Return [x, y] of the center of cell containing provided text 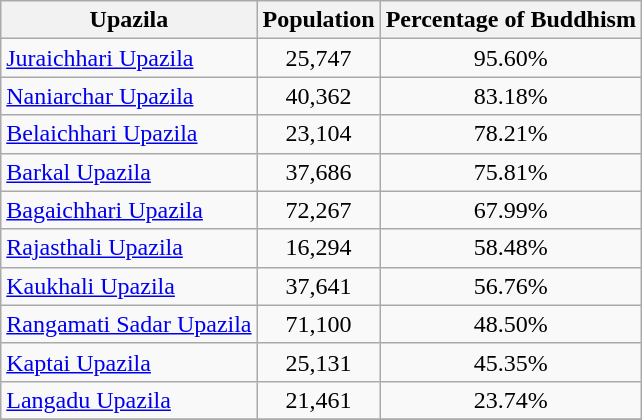
75.81% [510, 172]
16,294 [318, 248]
Kaptai Upazila [129, 362]
56.76% [510, 286]
71,100 [318, 324]
Percentage of Buddhism [510, 20]
45.35% [510, 362]
78.21% [510, 134]
Rangamati Sadar Upazila [129, 324]
95.60% [510, 58]
Juraichhari Upazila [129, 58]
Naniarchar Upazila [129, 96]
67.99% [510, 210]
Upazila [129, 20]
40,362 [318, 96]
25,131 [318, 362]
Bagaichhari Upazila [129, 210]
37,686 [318, 172]
48.50% [510, 324]
21,461 [318, 400]
37,641 [318, 286]
Barkal Upazila [129, 172]
Langadu Upazila [129, 400]
Rajasthali Upazila [129, 248]
72,267 [318, 210]
23,104 [318, 134]
83.18% [510, 96]
23.74% [510, 400]
25,747 [318, 58]
Belaichhari Upazila [129, 134]
Kaukhali Upazila [129, 286]
58.48% [510, 248]
Population [318, 20]
